Provide the (x, y) coordinate of the cell's center where the given text is located.  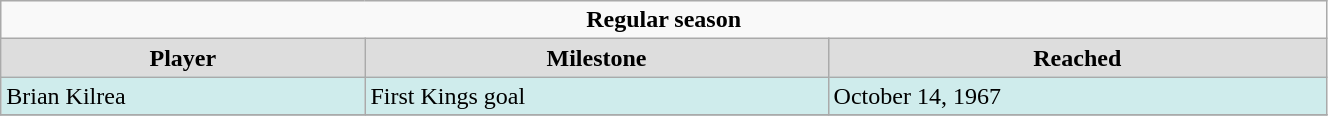
Milestone (596, 58)
First Kings goal (596, 96)
Reached (1077, 58)
Brian Kilrea (183, 96)
Regular season (664, 20)
Player (183, 58)
October 14, 1967 (1077, 96)
